From the cell containing the given text, extract its center point as (X, Y) coordinate. 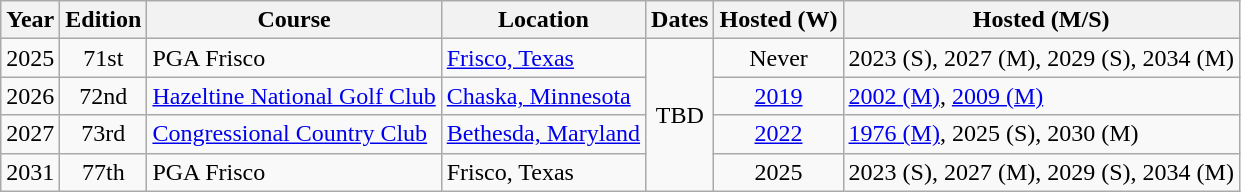
Hosted (W) (778, 20)
2027 (30, 134)
Hazeltine National Golf Club (294, 96)
Course (294, 20)
72nd (104, 96)
Hosted (M/S) (1041, 20)
Never (778, 58)
2019 (778, 96)
2026 (30, 96)
2031 (30, 172)
2022 (778, 134)
Chaska, Minnesota (543, 96)
TBD (680, 115)
Edition (104, 20)
1976 (M), 2025 (S), 2030 (M) (1041, 134)
71st (104, 58)
Year (30, 20)
77th (104, 172)
Location (543, 20)
Congressional Country Club (294, 134)
73rd (104, 134)
Dates (680, 20)
Bethesda, Maryland (543, 134)
2002 (M), 2009 (M) (1041, 96)
